For the text-containing cell, return its midpoint in (X, Y) coordinate format. 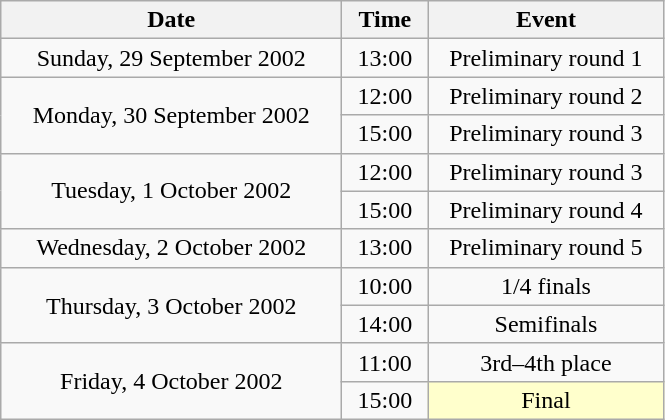
Tuesday, 1 October 2002 (172, 191)
Friday, 4 October 2002 (172, 381)
Preliminary round 4 (546, 210)
11:00 (385, 362)
Preliminary round 1 (546, 58)
Time (385, 20)
Event (546, 20)
1/4 finals (546, 286)
Preliminary round 5 (546, 248)
10:00 (385, 286)
Monday, 30 September 2002 (172, 115)
Wednesday, 2 October 2002 (172, 248)
Semifinals (546, 324)
3rd–4th place (546, 362)
Date (172, 20)
Final (546, 400)
Sunday, 29 September 2002 (172, 58)
Thursday, 3 October 2002 (172, 305)
14:00 (385, 324)
Preliminary round 2 (546, 96)
